Find where the given text appears and provide that cell's center as (X, Y) coordinate. 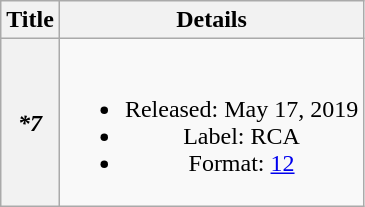
*7 (30, 122)
Title (30, 20)
Released: May 17, 2019Label: RCAFormat: 12 (211, 122)
Details (211, 20)
